Pinpoint the cell where the given text exists, returning its [X, Y] midpoint coordinate. 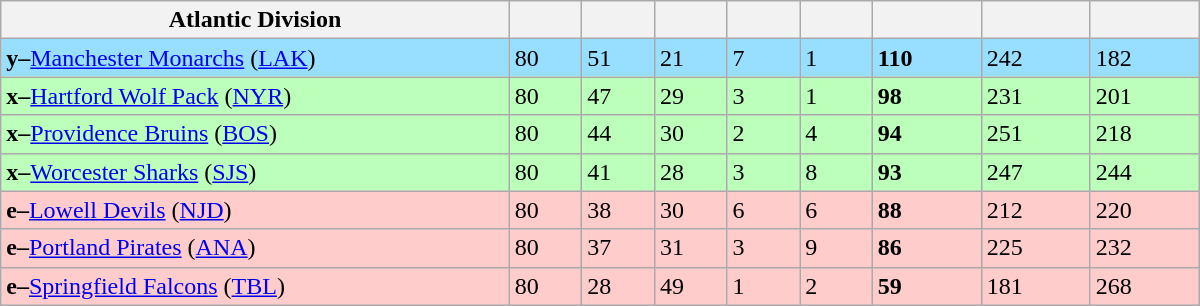
e–Portland Pirates (ANA) [255, 248]
41 [618, 172]
251 [1036, 134]
e–Lowell Devils (NJD) [255, 210]
231 [1036, 96]
y–Manchester Monarchs (LAK) [255, 58]
218 [1144, 134]
38 [618, 210]
21 [690, 58]
247 [1036, 172]
47 [618, 96]
7 [764, 58]
31 [690, 248]
244 [1144, 172]
x–Worcester Sharks (SJS) [255, 172]
110 [926, 58]
201 [1144, 96]
220 [1144, 210]
232 [1144, 248]
4 [836, 134]
Atlantic Division [255, 20]
29 [690, 96]
182 [1144, 58]
9 [836, 248]
8 [836, 172]
x–Hartford Wolf Pack (NYR) [255, 96]
49 [690, 286]
93 [926, 172]
37 [618, 248]
88 [926, 210]
225 [1036, 248]
181 [1036, 286]
98 [926, 96]
86 [926, 248]
44 [618, 134]
94 [926, 134]
59 [926, 286]
e–Springfield Falcons (TBL) [255, 286]
51 [618, 58]
268 [1144, 286]
212 [1036, 210]
242 [1036, 58]
x–Providence Bruins (BOS) [255, 134]
